Provide the (X, Y) coordinate of the cell's center where the given text is located.  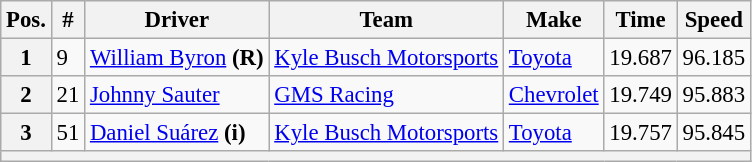
3 (26, 133)
# (68, 20)
Driver (177, 20)
21 (68, 95)
95.883 (714, 95)
19.757 (640, 133)
Time (640, 20)
Chevrolet (554, 95)
19.687 (640, 58)
19.749 (640, 95)
William Byron (R) (177, 58)
Johnny Sauter (177, 95)
Make (554, 20)
Daniel Suárez (i) (177, 133)
95.845 (714, 133)
Team (386, 20)
1 (26, 58)
Pos. (26, 20)
GMS Racing (386, 95)
51 (68, 133)
Speed (714, 20)
9 (68, 58)
96.185 (714, 58)
2 (26, 95)
